Capture the cell that displays the provided text and extract its [X, Y] central coordinate. 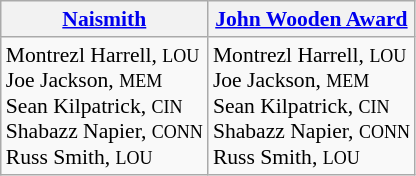
Naismith [104, 19]
John Wooden Award [312, 19]
